Return [X, Y] of the center of cell containing provided text 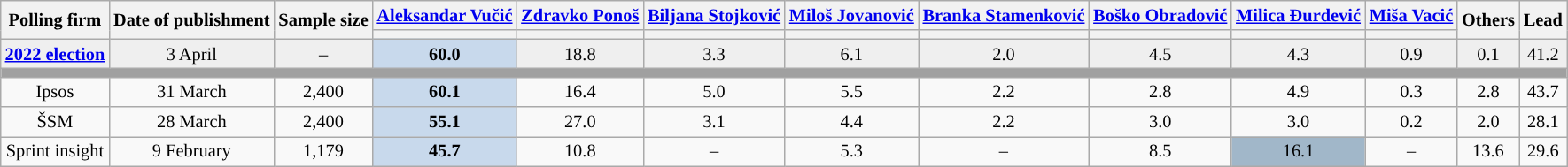
Miloš Jovanović [852, 15]
Biljana Stojković [714, 15]
4.3 [1299, 54]
28.1 [1543, 122]
28 March [191, 122]
Milica Đurđević [1299, 15]
29.6 [1543, 151]
1,179 [322, 151]
Boško Obradović [1160, 15]
18.8 [579, 54]
45.7 [445, 151]
4.4 [852, 122]
10.8 [579, 151]
13.6 [1488, 151]
16.4 [579, 92]
Lead [1543, 19]
Aleksandar Vučić [445, 15]
Others [1488, 19]
0.2 [1411, 122]
2022 election [55, 54]
Date of publishment [191, 19]
0.9 [1411, 54]
5.3 [852, 151]
31 March [191, 92]
4.5 [1160, 54]
0.3 [1411, 92]
3.3 [714, 54]
6.1 [852, 54]
4.9 [1299, 92]
55.1 [445, 122]
Zdravko Ponoš [579, 15]
27.0 [579, 122]
5.0 [714, 92]
41.2 [1543, 54]
3.1 [714, 122]
Branka Stamenković [1005, 15]
9 February [191, 151]
Sprint insight [55, 151]
0.1 [1488, 54]
Ipsos [55, 92]
5.5 [852, 92]
60.0 [445, 54]
3 April [191, 54]
43.7 [1543, 92]
8.5 [1160, 151]
Sample size [322, 19]
Miša Vacić [1411, 15]
Polling firm [55, 19]
ŠSM [55, 122]
16.1 [1299, 151]
60.1 [445, 92]
